Extract the [X, Y] coordinate from the center of the cell holding the provided text.  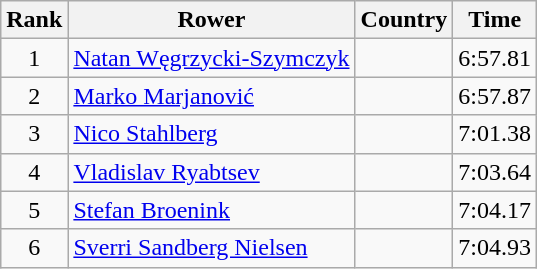
Nico Stahlberg [212, 134]
Natan Węgrzycki-Szymczyk [212, 58]
Time [495, 20]
Rank [34, 20]
2 [34, 96]
6 [34, 248]
3 [34, 134]
7:04.17 [495, 210]
5 [34, 210]
7:01.38 [495, 134]
1 [34, 58]
Sverri Sandberg Nielsen [212, 248]
6:57.87 [495, 96]
Rower [212, 20]
7:04.93 [495, 248]
Vladislav Ryabtsev [212, 172]
4 [34, 172]
7:03.64 [495, 172]
Marko Marjanović [212, 96]
Stefan Broenink [212, 210]
6:57.81 [495, 58]
Country [404, 20]
